Determine the [x, y] coordinate at the center of the cell enclosing the given text.  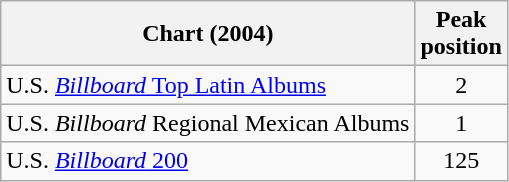
1 [461, 123]
Peakposition [461, 34]
U.S. Billboard Regional Mexican Albums [208, 123]
125 [461, 161]
2 [461, 85]
U.S. Billboard 200 [208, 161]
Chart (2004) [208, 34]
U.S. Billboard Top Latin Albums [208, 85]
